For the text-containing cell, return its midpoint in [X, Y] coordinate format. 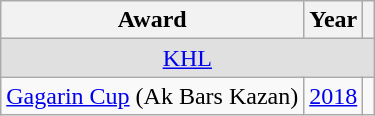
2018 [334, 96]
Gagarin Cup (Ak Bars Kazan) [152, 96]
Year [334, 20]
Award [152, 20]
KHL [188, 58]
